Provide the [X, Y] coordinate of the cell's center where the given text is located.  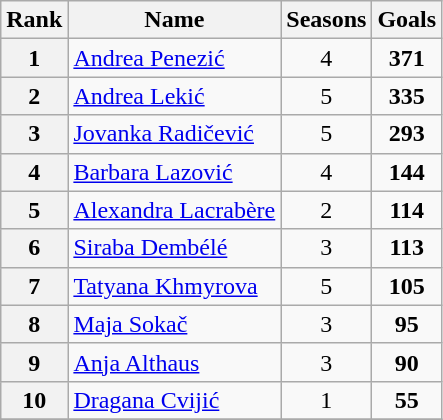
Maja Sokač [174, 324]
Name [174, 20]
Dragana Cvijić [174, 400]
105 [407, 286]
Tatyana Khmyrova [174, 286]
Alexandra Lacrabère [174, 210]
Siraba Dembélé [174, 248]
335 [407, 96]
55 [407, 400]
Jovanka Radičević [174, 134]
114 [407, 210]
Seasons [326, 20]
293 [407, 134]
90 [407, 362]
Rank [34, 20]
371 [407, 58]
Goals [407, 20]
144 [407, 172]
6 [34, 248]
8 [34, 324]
10 [34, 400]
Andrea Penezić [174, 58]
113 [407, 248]
95 [407, 324]
Andrea Lekić [174, 96]
Anja Althaus [174, 362]
9 [34, 362]
Barbara Lazović [174, 172]
7 [34, 286]
